Capture the cell that displays the provided text and extract its (x, y) central coordinate. 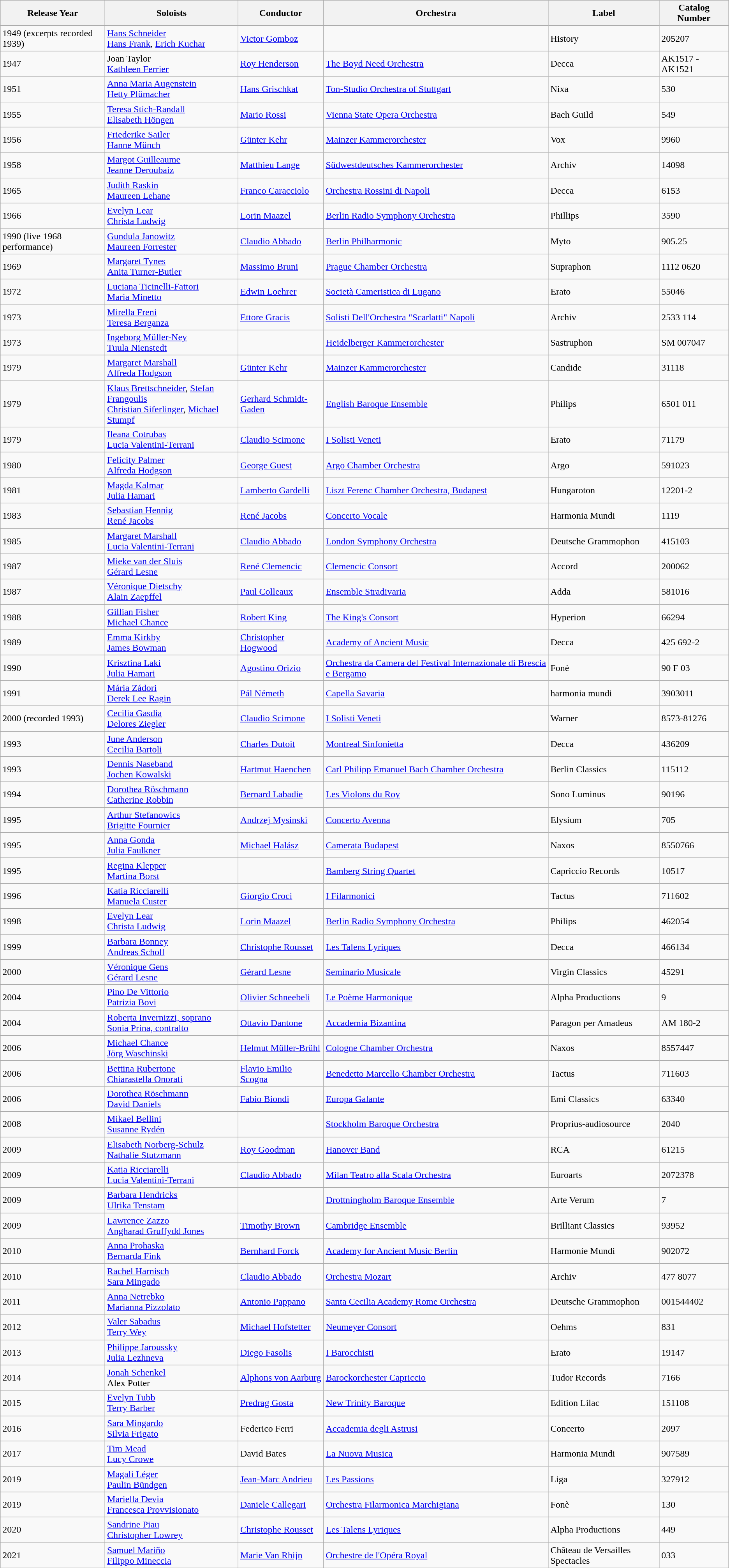
31118 (694, 368)
Concerto Avenna (436, 820)
Academy for Ancient Music Berlin (436, 1251)
151108 (694, 1403)
Magda KalmarJulia Hamari (172, 490)
19147 (694, 1352)
Mieke van der SluisGérard Lesne (172, 567)
René Clemencic (281, 567)
Orchestra (436, 13)
Joan TaylorKathleen Ferrier (172, 64)
Jean-Marc Andrieu (281, 1479)
Virgin Classics (604, 972)
Hartmut Haenchen (281, 769)
90196 (694, 795)
Robert King (281, 617)
1985 (53, 541)
Liga (604, 1479)
Accademia Bizantina (436, 1022)
425 692-2 (694, 642)
Tim MeadLucy Crowe (172, 1453)
905.25 (694, 241)
Benedetto Marcello Chamber Orchestra (436, 1073)
Sono Luminus (604, 795)
Flavio Emilio Scogna (281, 1073)
Ileana CotrubasLucia Valentini-Terrani (172, 440)
Matthieu Lange (281, 165)
2040 (694, 1124)
RCA (604, 1150)
Hyperion (604, 617)
Montreal Sinfonietta (436, 743)
3903011 (694, 693)
1119 (694, 516)
705 (694, 820)
3590 (694, 216)
Barbara BonneyAndreas Scholl (172, 947)
2011 (53, 1301)
9960 (694, 139)
Concerto Vocale (436, 516)
001544402 (694, 1301)
Carl Philipp Emanuel Bach Chamber Orchestra (436, 769)
Château de Versailles Spectacles (604, 1555)
I Barocchisti (436, 1352)
Bernhard Forck (281, 1251)
Margaret MarshallLucia Valentini-Terrani (172, 541)
Ettore Gracis (281, 317)
SM 007047 (694, 343)
Véronique GensGérard Lesne (172, 972)
Margaret MarshallAlfreda Hodgson (172, 368)
Judith RaskinMaureen Lehane (172, 190)
Fabio Biondi (281, 1099)
8550766 (694, 846)
1955 (53, 115)
Hans Grischkat (281, 89)
Véronique DietschyAlain Zaepffel (172, 592)
Christopher Hogwood (281, 642)
Teresa Stich-RandallElisabeth Höngen (172, 115)
Hanover Band (436, 1150)
Marie Van Rhijn (281, 1555)
2000 (53, 972)
907589 (694, 1453)
Brilliant Classics (604, 1226)
Orchestra Filarmonica Marchigiana (436, 1504)
Vienna State Opera Orchestra (436, 115)
Hans SchneiderHans Frank, Erich Kuchar (172, 38)
Edwin Loehrer (281, 291)
1999 (53, 947)
449 (694, 1530)
Berlin Philharmonic (436, 241)
Franco Caracciolo (281, 190)
Sandrine PiauChristopher Lowrey (172, 1530)
7 (694, 1200)
1956 (53, 139)
Massimo Bruni (281, 267)
Sastruphon (604, 343)
Sara MingardoSilvia Frigato (172, 1429)
Europa Galante (436, 1099)
Adda (604, 592)
Emi Classics (604, 1099)
Lawrence ZazzoAngharad Gruffydd Jones (172, 1226)
Bernard Labadie (281, 795)
8557447 (694, 1048)
Daniele Callegari (281, 1504)
530 (694, 89)
Società Cameristica di Lugano (436, 291)
2014 (53, 1378)
Roy Goodman (281, 1150)
Bamberg String Quartet (436, 871)
Regina KlepperMartina Borst (172, 871)
Katia RicciarelliManuela Custer (172, 896)
Valer SabadusTerry Wey (172, 1327)
2012 (53, 1327)
71179 (694, 440)
Arte Verum (604, 1200)
Margaret TynesAnita Turner-Butler (172, 267)
1990 (live 1968 performance) (53, 241)
Argo Chamber Orchestra (436, 465)
The King's Consort (436, 617)
Mária ZádoriDerek Lee Ragin (172, 693)
Antonio Pappano (281, 1301)
6501 011 (694, 404)
Samuel MariñoFilippo Mineccia (172, 1555)
Heidelberger Kammerorchester (436, 343)
549 (694, 115)
12201-2 (694, 490)
8573-81276 (694, 719)
033 (694, 1555)
93952 (694, 1226)
Candide (604, 368)
Mariella DeviaFrancesca Provvisionato (172, 1504)
Ensemble Stradivaria (436, 592)
Ottavio Dantone (281, 1022)
Emma KirkbyJames Bowman (172, 642)
Supraphon (604, 267)
Olivier Schneebeli (281, 998)
6153 (694, 190)
2000 (recorded 1993) (53, 719)
10517 (694, 871)
Predrag Gosta (281, 1403)
Berlin Classics (604, 769)
1988 (53, 617)
Orchestra Rossini di Napoli (436, 190)
2015 (53, 1403)
Phillips (604, 216)
Barockorchester Capriccio (436, 1378)
Capriccio Records (604, 871)
Arthur StefanowicsBrigitte Fournier (172, 820)
711603 (694, 1073)
Roberta Invernizzi, sopranoSonia Prina, contralto (172, 1022)
Klaus Brettschneider, Stefan FrangoulisChristian Siferlinger, Michael Stumpf (172, 404)
Roy Henderson (281, 64)
90 F 03 (694, 668)
Krisztina LakiJulia Hamari (172, 668)
2013 (53, 1352)
AM 180-2 (694, 1022)
Luciana Ticinelli-FattoriMaria Minetto (172, 291)
Ingeborg Müller-NeyTuula Nienstedt (172, 343)
I Filarmonici (436, 896)
Anna NetrebkoMarianna Pizzolato (172, 1301)
Anna ProhaskaBernarda Fink (172, 1251)
Elisabeth Norberg-SchulzNathalie Stutzmann (172, 1150)
Philippe JarousskyJulia Lezhneva (172, 1352)
2533 114 (694, 317)
AK1517 - AK1521 (694, 64)
Michael Hofstetter (281, 1327)
Soloists (172, 13)
Pino De VittorioPatrizia Bovi (172, 998)
Cambridge Ensemble (436, 1226)
1947 (53, 64)
581016 (694, 592)
Les Violons du Roy (436, 795)
1981 (53, 490)
Cologne Chamber Orchestra (436, 1048)
Friederike SailerHanne Münch (172, 139)
415103 (694, 541)
Harmonie Mundi (604, 1251)
Magali LégerPaulin Bündgen (172, 1479)
Federico Ferri (281, 1429)
Liszt Ferenc Chamber Orchestra, Budapest (436, 490)
1983 (53, 516)
Paragon per Amadeus (604, 1022)
Milan Teatro alla Scala Orchestra (436, 1175)
Mario Rossi (281, 115)
Agostino Orizio (281, 668)
14098 (694, 165)
Margot GuilleaumeJeanne Deroubaiz (172, 165)
June AndersonCecilia Bartoli (172, 743)
1949 (excerpts recorded 1939) (53, 38)
History (604, 38)
Evelyn TubbTerry Barber (172, 1403)
1958 (53, 165)
Gérard Lesne (281, 972)
Pál Németh (281, 693)
Ton-Studio Orchestra of Stuttgart (436, 89)
Santa Cecilia Academy Rome Orchestra (436, 1301)
45291 (694, 972)
Catalog Number (694, 13)
Release Year (53, 13)
55046 (694, 291)
Barbara HendricksUlrika Tenstam (172, 1200)
1998 (53, 921)
Südwestdeutsches Kammerorchester (436, 165)
Label (604, 13)
Anna Maria AugensteinHetty Plümacher (172, 89)
Vox (604, 139)
Gerhard Schmidt-Gaden (281, 404)
Andrzej Mysinski (281, 820)
1989 (53, 642)
2016 (53, 1429)
591023 (694, 465)
Clemencic Consort (436, 567)
61215 (694, 1150)
2020 (53, 1530)
Concerto (604, 1429)
Michael Halász (281, 846)
Orchestra Mozart (436, 1277)
Oehms (604, 1327)
Camerata Budapest (436, 846)
Timothy Brown (281, 1226)
Jonah SchenkelAlex Potter (172, 1378)
Orchestra da Camera del Festival Internazionale di Brescia e Bergamo (436, 668)
130 (694, 1504)
477 8077 (694, 1277)
2072378 (694, 1175)
Elysium (604, 820)
Academy of Ancient Music (436, 642)
7166 (694, 1378)
Accademia degli Astrusi (436, 1429)
Neumeyer Consort (436, 1327)
Rachel HarnischSara Mingado (172, 1277)
Edition Lilac (604, 1403)
Proprius-audiosource (604, 1124)
Seminario Musicale (436, 972)
Dennis NasebandJochen Kowalski (172, 769)
466134 (694, 947)
1996 (53, 896)
Gundula JanowitzMaureen Forrester (172, 241)
Mikael BelliniSusanne Rydén (172, 1124)
Mirella FreniTeresa Berganza (172, 317)
Bettina RubertoneChiarastella Onorati (172, 1073)
205207 (694, 38)
436209 (694, 743)
Dorothea RöschmannDavid Daniels (172, 1099)
1980 (53, 465)
66294 (694, 617)
1112 0620 (694, 267)
Accord (604, 567)
462054 (694, 921)
Warner (604, 719)
Prague Chamber Orchestra (436, 267)
harmonia mundi (604, 693)
Diego Fasolis (281, 1352)
2097 (694, 1429)
Tudor Records (604, 1378)
Drottningholm Baroque Ensemble (436, 1200)
1965 (53, 190)
1966 (53, 216)
Solisti Dell'Orchestra "Scarlatti" Napoli (436, 317)
Myto (604, 241)
Felicity PalmerAlfreda Hodgson (172, 465)
1951 (53, 89)
La Nuova Musica (436, 1453)
Lamberto Gardelli (281, 490)
René Jacobs (281, 516)
711602 (694, 896)
Victor Gomboz (281, 38)
2021 (53, 1555)
Helmut Müller-Brühl (281, 1048)
Anna GondaJulia Faulkner (172, 846)
English Baroque Ensemble (436, 404)
9 (694, 998)
1990 (53, 668)
2008 (53, 1124)
Paul Colleaux (281, 592)
831 (694, 1327)
63340 (694, 1099)
115112 (694, 769)
Argo (604, 465)
Capella Savaria (436, 693)
Giorgio Croci (281, 896)
Euroarts (604, 1175)
Nixa (604, 89)
Stockholm Baroque Orchestra (436, 1124)
1994 (53, 795)
London Symphony Orchestra (436, 541)
Conductor (281, 13)
Hungaroton (604, 490)
The Boyd Need Orchestra (436, 64)
902072 (694, 1251)
George Guest (281, 465)
327912 (694, 1479)
Katia RicciarelliLucia Valentini-Terrani (172, 1175)
2017 (53, 1453)
Cecilia GasdiaDelores Ziegler (172, 719)
Michael ChanceJörg Waschinski (172, 1048)
Dorothea RöschmannCatherine Robbin (172, 795)
Alphons von Aarburg (281, 1378)
David Bates (281, 1453)
Charles Dutoit (281, 743)
200062 (694, 567)
Le Poème Harmonique (436, 998)
Les Passions (436, 1479)
Bach Guild (604, 115)
Gillian FisherMichael Chance (172, 617)
1972 (53, 291)
Orchestre de l'Opéra Royal (436, 1555)
New Trinity Baroque (436, 1403)
Sebastian HennigRené Jacobs (172, 516)
1991 (53, 693)
1969 (53, 267)
